Return (X, Y) of the center of cell containing provided text 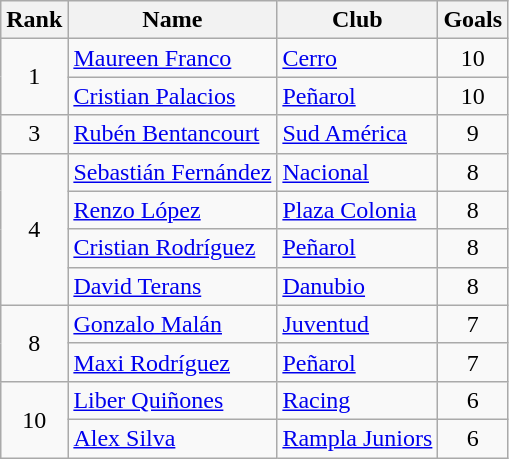
Cristian Palacios (172, 96)
Liber Quiñones (172, 400)
Rubén Bentancourt (172, 134)
Sud América (358, 134)
Name (172, 20)
Maureen Franco (172, 58)
Sebastián Fernández (172, 172)
9 (473, 134)
David Terans (172, 286)
Rank (34, 20)
Cristian Rodríguez (172, 248)
Juventud (358, 324)
Racing (358, 400)
Nacional (358, 172)
Maxi Rodríguez (172, 362)
3 (34, 134)
Renzo López (172, 210)
Cerro (358, 58)
Gonzalo Malán (172, 324)
Alex Silva (172, 438)
Rampla Juniors (358, 438)
Club (358, 20)
4 (34, 229)
Danubio (358, 286)
1 (34, 77)
Plaza Colonia (358, 210)
Goals (473, 20)
